From the cell containing the given text, extract its center point as [X, Y] coordinate. 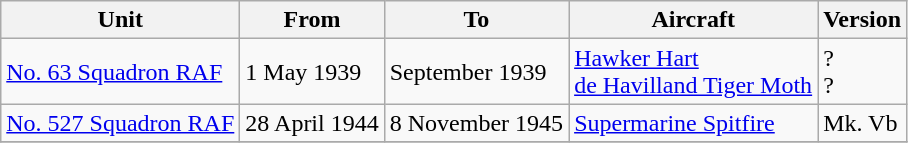
28 April 1944 [312, 123]
Version [862, 20]
To [476, 20]
No. 63 Squadron RAF [120, 72]
Hawker Hartde Havilland Tiger Moth [694, 72]
Mk. Vb [862, 123]
From [312, 20]
Supermarine Spitfire [694, 123]
No. 527 Squadron RAF [120, 123]
September 1939 [476, 72]
Unit [120, 20]
8 November 1945 [476, 123]
1 May 1939 [312, 72]
Aircraft [694, 20]
?? [862, 72]
